From the cell containing the given text, extract its center point as (X, Y) coordinate. 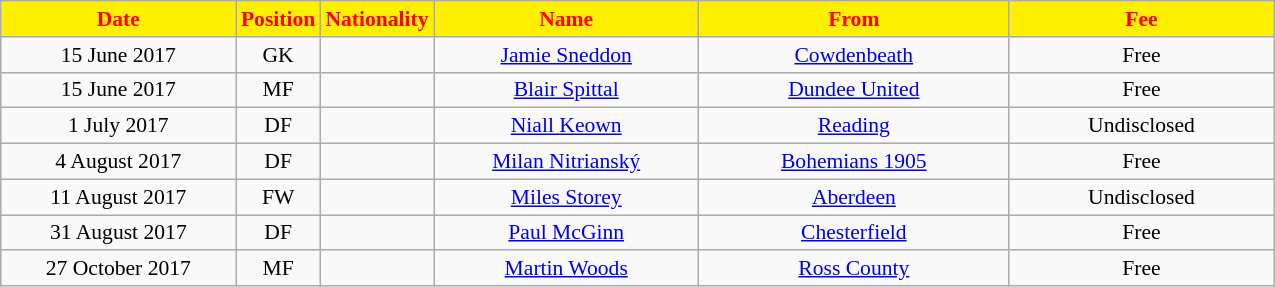
From (854, 19)
31 August 2017 (118, 233)
Reading (854, 126)
Aberdeen (854, 197)
Nationality (376, 19)
FW (278, 197)
Paul McGinn (566, 233)
Date (118, 19)
27 October 2017 (118, 269)
Position (278, 19)
4 August 2017 (118, 162)
Miles Storey (566, 197)
Blair Spittal (566, 90)
11 August 2017 (118, 197)
1 July 2017 (118, 126)
Name (566, 19)
Martin Woods (566, 269)
Fee (1142, 19)
Ross County (854, 269)
Jamie Sneddon (566, 55)
Niall Keown (566, 126)
GK (278, 55)
Chesterfield (854, 233)
Milan Nitrianský (566, 162)
Cowdenbeath (854, 55)
Dundee United (854, 90)
Bohemians 1905 (854, 162)
